Search for the cell housing the specified text and yield its [x, y] center coordinate. 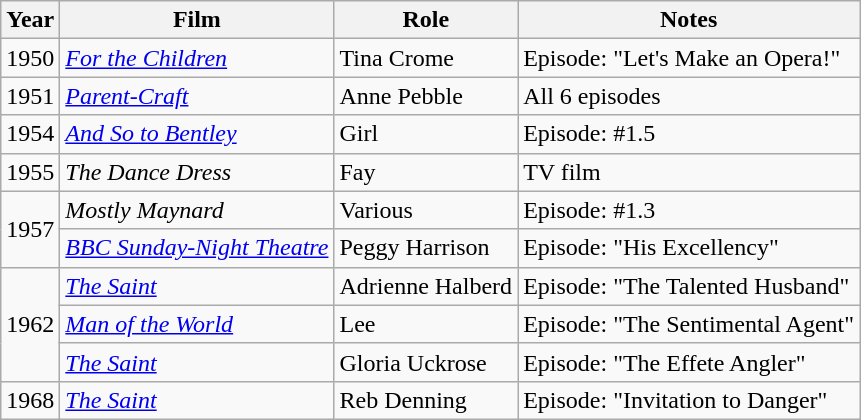
Man of the World [197, 324]
Parent-Craft [197, 96]
1950 [30, 58]
Mostly Maynard [197, 210]
1954 [30, 134]
Year [30, 20]
1955 [30, 172]
For the Children [197, 58]
Film [197, 20]
1968 [30, 400]
Episode: #1.3 [689, 210]
Anne Pebble [426, 96]
Reb Denning [426, 400]
1951 [30, 96]
Episode: "The Sentimental Agent" [689, 324]
Girl [426, 134]
Various [426, 210]
Episode: "Invitation to Danger" [689, 400]
Tina Crome [426, 58]
The Dance Dress [197, 172]
Lee [426, 324]
Episode: #1.5 [689, 134]
1957 [30, 229]
Episode: "The Effete Angler" [689, 362]
And So to Bentley [197, 134]
Fay [426, 172]
Gloria Uckrose [426, 362]
TV film [689, 172]
Episode: "His Excellency" [689, 248]
Notes [689, 20]
Peggy Harrison [426, 248]
Role [426, 20]
Adrienne Halberd [426, 286]
All 6 episodes [689, 96]
Episode: "The Talented Husband" [689, 286]
1962 [30, 324]
Episode: "Let's Make an Opera!" [689, 58]
BBC Sunday-Night Theatre [197, 248]
